Capture the cell that displays the provided text and extract its [x, y] central coordinate. 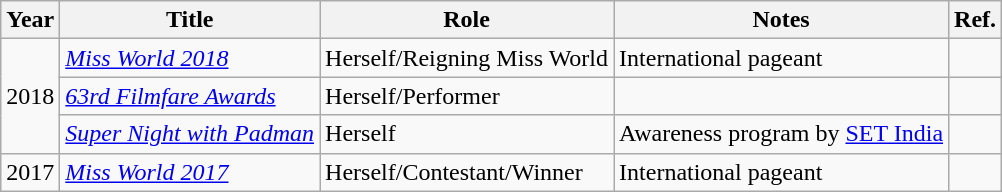
Miss World 2018 [190, 58]
Notes [782, 20]
Ref. [976, 20]
Role [467, 20]
Year [30, 20]
Super Night with Padman [190, 134]
Title [190, 20]
63rd Filmfare Awards [190, 96]
2017 [30, 172]
Awareness program by SET India [782, 134]
Herself/Contestant/Winner [467, 172]
Herself [467, 134]
Herself/Performer [467, 96]
Herself/Reigning Miss World [467, 58]
Miss World 2017 [190, 172]
2018 [30, 96]
